From the cell containing the given text, extract its center point as [x, y] coordinate. 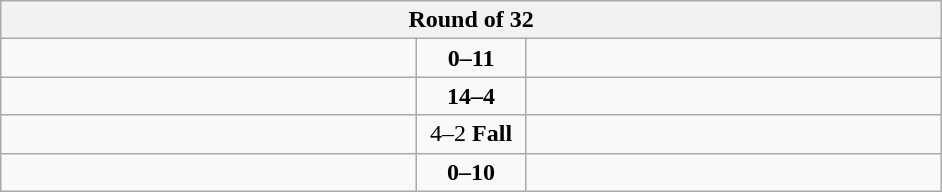
14–4 [472, 96]
0–10 [472, 172]
Round of 32 [472, 20]
0–11 [472, 58]
4–2 Fall [472, 134]
